Return [x, y] of the center of cell containing provided text 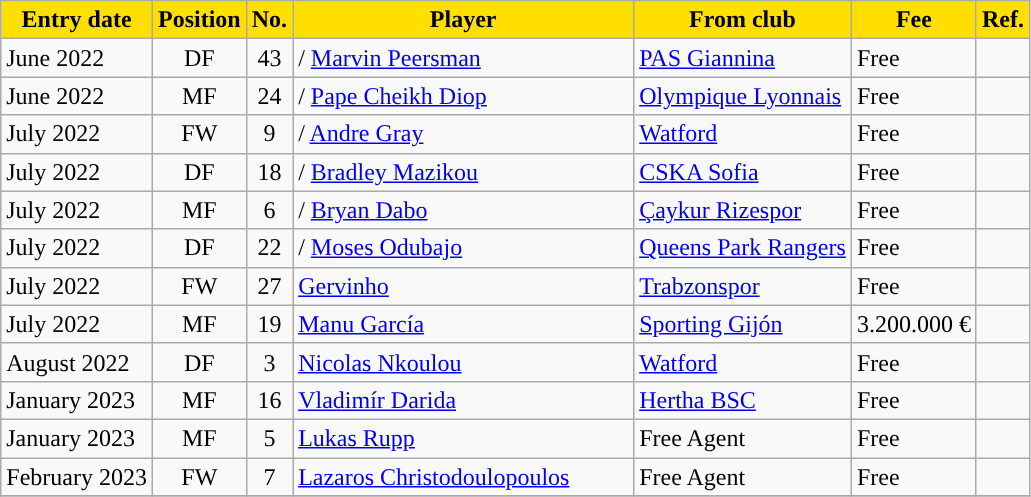
5 [269, 438]
/ Bradley Mazikou [464, 172]
/ Andre Gray [464, 134]
Lukas Rupp [464, 438]
24 [269, 96]
No. [269, 20]
6 [269, 210]
PAS Giannina [743, 58]
3 [269, 362]
Ref. [1002, 20]
February 2023 [77, 477]
Fee [914, 20]
CSKA Sofia [743, 172]
/ Bryan Dabo [464, 210]
43 [269, 58]
Hertha BSC [743, 400]
/ Marvin Peersman [464, 58]
27 [269, 286]
Manu García [464, 324]
Entry date [77, 20]
From club [743, 20]
9 [269, 134]
3.200.000 € [914, 324]
Sporting Gijón [743, 324]
22 [269, 248]
Lazaros Christodoulopoulos [464, 477]
19 [269, 324]
August 2022 [77, 362]
7 [269, 477]
Position [199, 20]
Gervinho [464, 286]
/ Moses Odubajo [464, 248]
/ Pape Cheikh Diop [464, 96]
Nicolas Nkoulou [464, 362]
Olympique Lyonnais [743, 96]
16 [269, 400]
18 [269, 172]
Queens Park Rangers [743, 248]
Vladimír Darida [464, 400]
Trabzonspor [743, 286]
Çaykur Rizespor [743, 210]
Player [464, 20]
